Output the (x, y) coordinate of the center of the cell containing the given text.  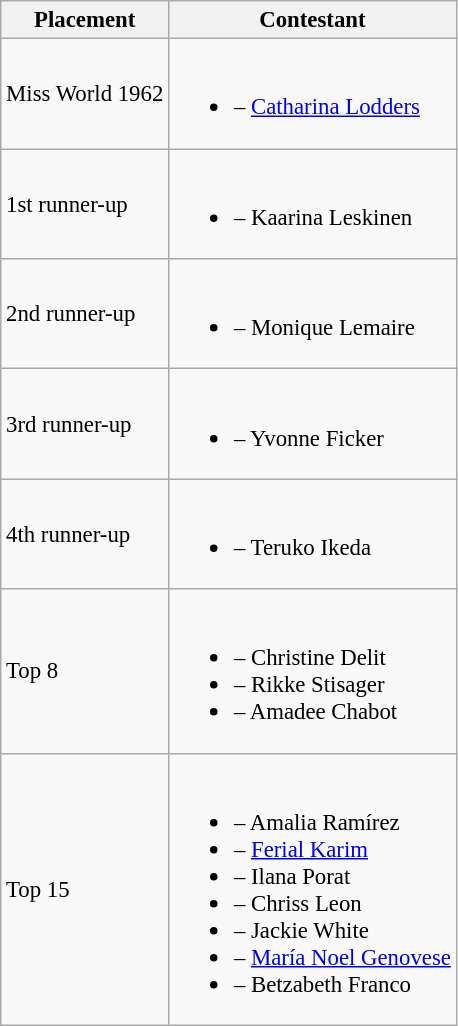
– Christine Delit – Rikke Stisager – Amadee Chabot (313, 671)
– Amalia Ramírez – Ferial Karim – Ilana Porat – Chriss Leon – Jackie White – María Noel Genovese – Betzabeth Franco (313, 889)
– Monique Lemaire (313, 314)
Top 8 (85, 671)
4th runner-up (85, 534)
2nd runner-up (85, 314)
Placement (85, 20)
Miss World 1962 (85, 94)
– Teruko Ikeda (313, 534)
– Kaarina Leskinen (313, 204)
Contestant (313, 20)
3rd runner-up (85, 424)
– Catharina Lodders (313, 94)
– Yvonne Ficker (313, 424)
Top 15 (85, 889)
1st runner-up (85, 204)
